Pinpoint the cell where the given text exists, returning its [x, y] midpoint coordinate. 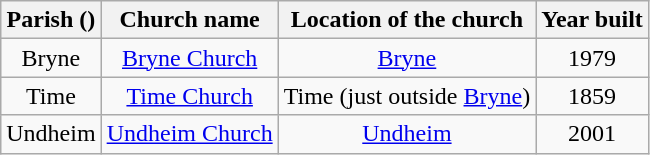
1979 [592, 58]
2001 [592, 134]
Undheim Church [190, 134]
Time Church [190, 96]
Time [51, 96]
Church name [190, 20]
Parish () [51, 20]
Bryne Church [190, 58]
Location of the church [407, 20]
1859 [592, 96]
Time (just outside Bryne) [407, 96]
Year built [592, 20]
